Search for the cell housing the specified text and yield its (X, Y) center coordinate. 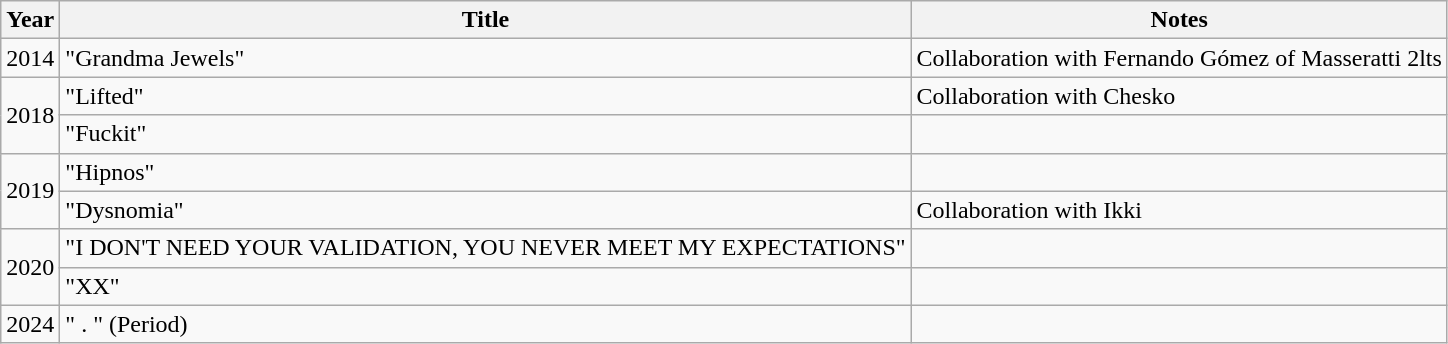
"Hipnos" (486, 172)
Notes (1179, 20)
2014 (30, 58)
"Dysnomia" (486, 210)
Collaboration with Ikki (1179, 210)
2018 (30, 115)
2019 (30, 191)
"XX" (486, 286)
"Grandma Jewels" (486, 58)
"Fuckit" (486, 134)
2024 (30, 324)
Title (486, 20)
"I DON'T NEED YOUR VALIDATION, YOU NEVER MEET MY EXPECTATIONS" (486, 248)
2020 (30, 267)
Collaboration with Chesko (1179, 96)
Collaboration with Fernando Gómez of Masseratti 2lts (1179, 58)
Year (30, 20)
"Lifted" (486, 96)
" . " (Period) (486, 324)
